Output the [X, Y] coordinate of the center of the cell containing the given text.  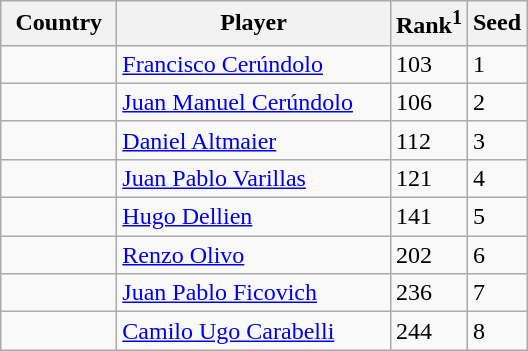
1 [496, 64]
Country [59, 24]
244 [428, 331]
236 [428, 293]
7 [496, 293]
Francisco Cerúndolo [254, 64]
Daniel Altmaier [254, 140]
103 [428, 64]
202 [428, 255]
Juan Pablo Ficovich [254, 293]
4 [496, 178]
141 [428, 217]
8 [496, 331]
Rank1 [428, 24]
Juan Manuel Cerúndolo [254, 102]
3 [496, 140]
Juan Pablo Varillas [254, 178]
Hugo Dellien [254, 217]
121 [428, 178]
Seed [496, 24]
112 [428, 140]
Renzo Olivo [254, 255]
2 [496, 102]
6 [496, 255]
5 [496, 217]
Camilo Ugo Carabelli [254, 331]
106 [428, 102]
Player [254, 24]
